Find where the given text appears and provide that cell's center as [X, Y] coordinate. 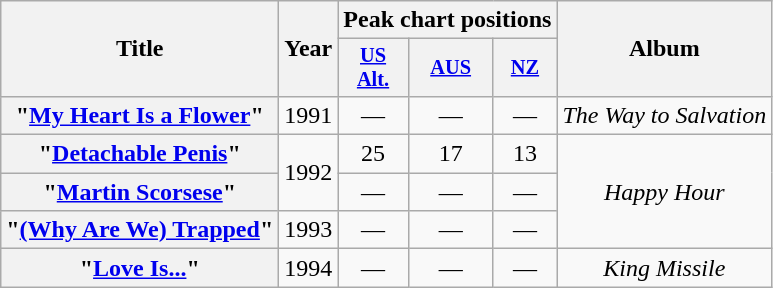
"(Why Are We) Trapped" [140, 230]
NZ [525, 68]
1993 [308, 230]
17 [450, 154]
The Way to Salvation [664, 115]
AUS [450, 68]
"Detachable Penis" [140, 154]
USAlt. [373, 68]
Happy Hour [664, 192]
1992 [308, 173]
Year [308, 49]
1991 [308, 115]
1994 [308, 268]
"My Heart Is a Flower" [140, 115]
Peak chart positions [448, 20]
Title [140, 49]
King Missile [664, 268]
25 [373, 154]
Album [664, 49]
"Martin Scorsese" [140, 192]
13 [525, 154]
"Love Is..." [140, 268]
